Output the [X, Y] coordinate of the center of the cell containing the given text.  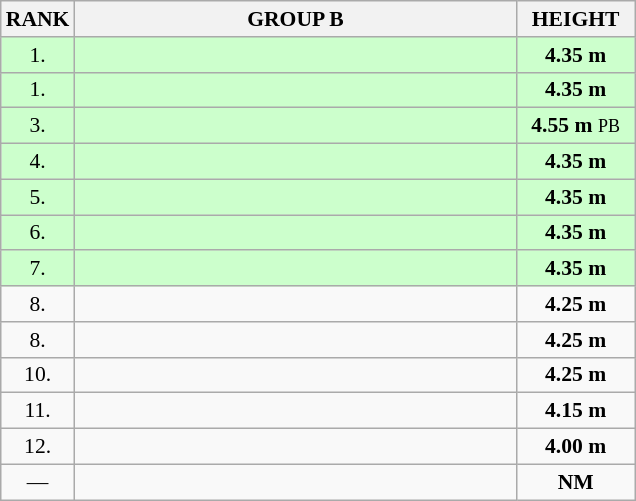
12. [38, 447]
GROUP B [295, 19]
7. [38, 269]
10. [38, 375]
4.55 m PB [576, 126]
11. [38, 411]
RANK [38, 19]
NM [576, 482]
HEIGHT [576, 19]
4. [38, 162]
— [38, 482]
4.00 m [576, 447]
6. [38, 233]
4.15 m [576, 411]
3. [38, 126]
5. [38, 197]
